Pinpoint the cell where the given text exists, returning its [X, Y] midpoint coordinate. 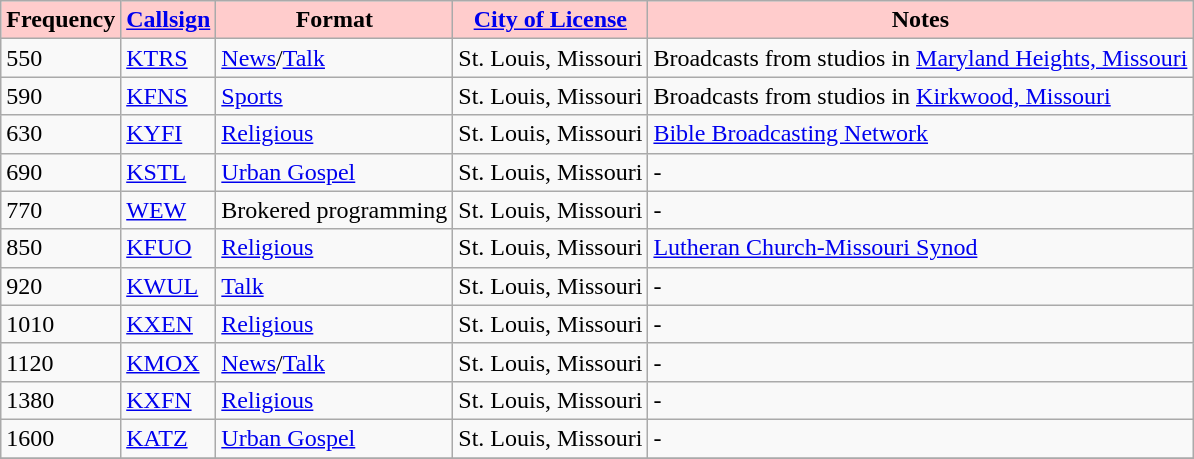
1120 [61, 362]
City of License [550, 20]
KFUO [168, 248]
Bible Broadcasting Network [920, 134]
WEW [168, 210]
KXFN [168, 400]
1600 [61, 438]
Lutheran Church-Missouri Synod [920, 248]
KSTL [168, 172]
920 [61, 286]
1380 [61, 400]
550 [61, 58]
Broadcasts from studios in Kirkwood, Missouri [920, 96]
Broadcasts from studios in Maryland Heights, Missouri [920, 58]
Sports [334, 96]
KWUL [168, 286]
Callsign [168, 20]
KTRS [168, 58]
KFNS [168, 96]
KMOX [168, 362]
Talk [334, 286]
KXEN [168, 324]
Frequency [61, 20]
Notes [920, 20]
KYFI [168, 134]
590 [61, 96]
630 [61, 134]
Brokered programming [334, 210]
1010 [61, 324]
690 [61, 172]
850 [61, 248]
KATZ [168, 438]
Format [334, 20]
770 [61, 210]
